Return (X, Y) of the center of cell containing provided text 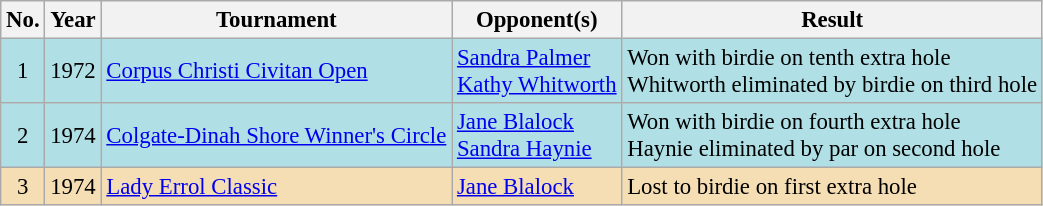
Lost to birdie on first extra hole (832, 187)
Year (73, 20)
Jane Blalock (537, 187)
3 (23, 187)
Colgate-Dinah Shore Winner's Circle (276, 136)
Corpus Christi Civitan Open (276, 72)
2 (23, 136)
Won with birdie on fourth extra holeHaynie eliminated by par on second hole (832, 136)
Lady Errol Classic (276, 187)
Sandra Palmer Kathy Whitworth (537, 72)
Result (832, 20)
Jane Blalock Sandra Haynie (537, 136)
Opponent(s) (537, 20)
Won with birdie on tenth extra holeWhitworth eliminated by birdie on third hole (832, 72)
No. (23, 20)
Tournament (276, 20)
1972 (73, 72)
1 (23, 72)
